Determine the (X, Y) coordinate at the center of the cell enclosing the given text.  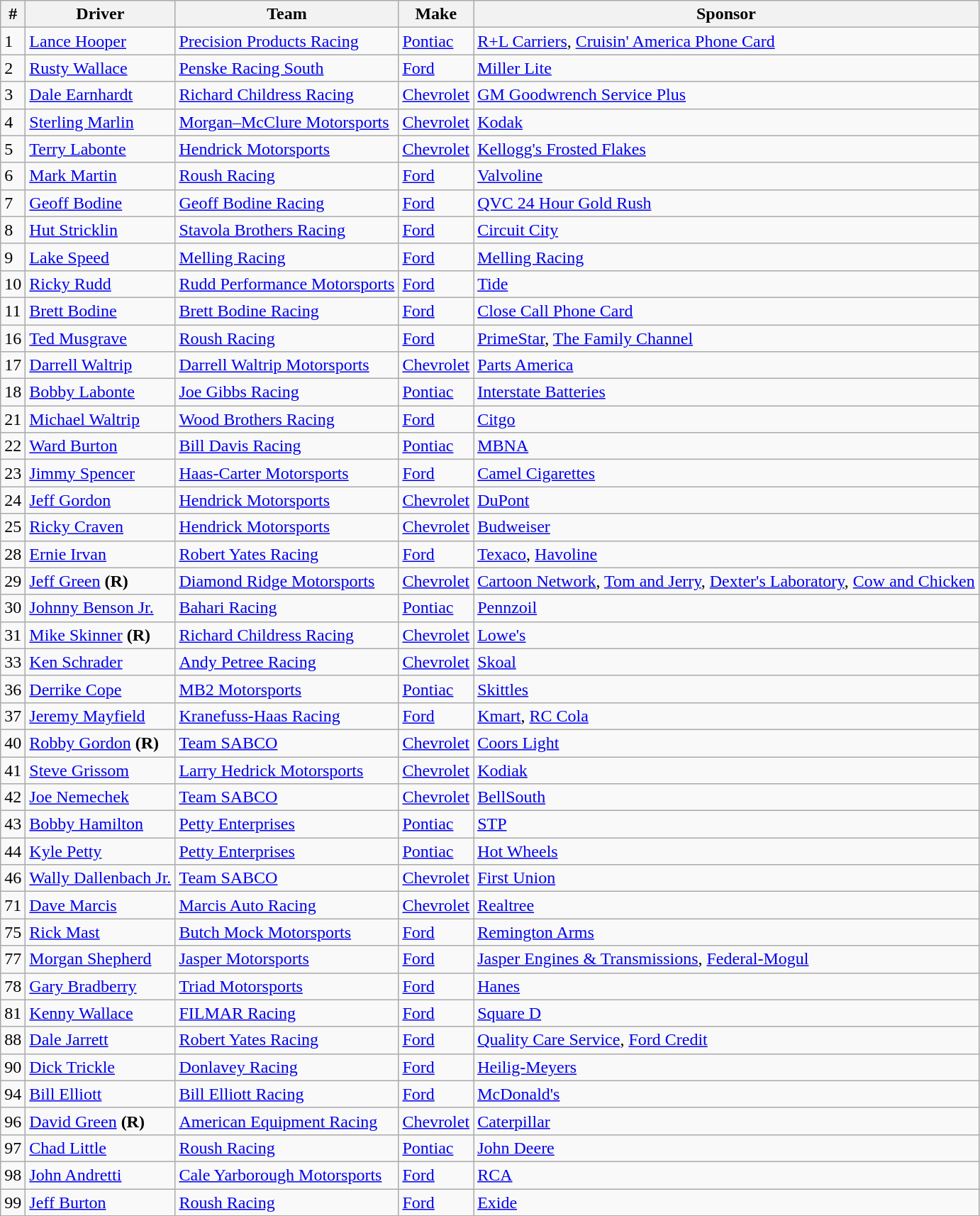
Caterpillar (726, 1121)
Ernie Irvan (101, 554)
Brett Bodine (101, 311)
Texaco, Havoline (726, 554)
Terry Labonte (101, 149)
11 (13, 311)
Darrell Waltrip (101, 365)
Lowe's (726, 635)
PrimeStar, The Family Channel (726, 338)
44 (13, 851)
3 (13, 95)
Ricky Craven (101, 527)
Jeff Green (R) (101, 581)
Jasper Motorsports (286, 959)
Kyle Petty (101, 851)
33 (13, 662)
Jasper Engines & Transmissions, Federal-Mogul (726, 959)
Cale Yarborough Motorsports (286, 1175)
Kenny Wallace (101, 1013)
Skittles (726, 689)
Haas-Carter Motorsports (286, 473)
16 (13, 338)
DuPont (726, 500)
Make (436, 14)
6 (13, 176)
40 (13, 743)
18 (13, 392)
Square D (726, 1013)
Jeff Burton (101, 1203)
98 (13, 1175)
McDonald's (726, 1094)
Wood Brothers Racing (286, 419)
22 (13, 446)
Wally Dallenbach Jr. (101, 878)
Hanes (726, 986)
29 (13, 581)
Johnny Benson Jr. (101, 608)
Butch Mock Motorsports (286, 932)
Morgan Shepherd (101, 959)
STP (726, 824)
41 (13, 770)
46 (13, 878)
Sponsor (726, 14)
Dale Earnhardt (101, 95)
Marcis Auto Racing (286, 905)
Parts America (726, 365)
Mike Skinner (R) (101, 635)
Jeremy Mayfield (101, 716)
17 (13, 365)
Quality Care Service, Ford Credit (726, 1040)
Triad Motorsports (286, 986)
GM Goodwrench Service Plus (726, 95)
31 (13, 635)
24 (13, 500)
71 (13, 905)
Valvoline (726, 176)
81 (13, 1013)
Heilig-Meyers (726, 1067)
Sterling Marlin (101, 122)
R+L Carriers, Cruisin' America Phone Card (726, 41)
American Equipment Racing (286, 1121)
Lake Speed (101, 257)
Ken Schrader (101, 662)
Ricky Rudd (101, 284)
1 (13, 41)
9 (13, 257)
Pennzoil (726, 608)
Hut Stricklin (101, 230)
Geoff Bodine (101, 203)
Rick Mast (101, 932)
John Deere (726, 1148)
First Union (726, 878)
42 (13, 797)
QVC 24 Hour Gold Rush (726, 203)
99 (13, 1203)
Kodiak (726, 770)
2 (13, 68)
Lance Hooper (101, 41)
Hot Wheels (726, 851)
Dave Marcis (101, 905)
Bobby Labonte (101, 392)
8 (13, 230)
MB2 Motorsports (286, 689)
30 (13, 608)
Larry Hedrick Motorsports (286, 770)
Close Call Phone Card (726, 311)
Brett Bodine Racing (286, 311)
Derrike Cope (101, 689)
77 (13, 959)
Skoal (726, 662)
10 (13, 284)
Budweiser (726, 527)
23 (13, 473)
4 (13, 122)
Bill Elliott (101, 1094)
21 (13, 419)
88 (13, 1040)
Chad Little (101, 1148)
43 (13, 824)
Donlavey Racing (286, 1067)
Jimmy Spencer (101, 473)
BellSouth (726, 797)
90 (13, 1067)
Diamond Ridge Motorsports (286, 581)
Citgo (726, 419)
5 (13, 149)
Rudd Performance Motorsports (286, 284)
Ward Burton (101, 446)
# (13, 14)
Camel Cigarettes (726, 473)
Cartoon Network, Tom and Jerry, Dexter's Laboratory, Cow and Chicken (726, 581)
94 (13, 1094)
Joe Gibbs Racing (286, 392)
Kodak (726, 122)
MBNA (726, 446)
Kellogg's Frosted Flakes (726, 149)
Bill Elliott Racing (286, 1094)
Stavola Brothers Racing (286, 230)
Miller Lite (726, 68)
David Green (R) (101, 1121)
Bahari Racing (286, 608)
Driver (101, 14)
Rusty Wallace (101, 68)
Circuit City (726, 230)
96 (13, 1121)
36 (13, 689)
Precision Products Racing (286, 41)
Team (286, 14)
Realtree (726, 905)
Ted Musgrave (101, 338)
Andy Petree Racing (286, 662)
78 (13, 986)
Remington Arms (726, 932)
Michael Waltrip (101, 419)
Dick Trickle (101, 1067)
Darrell Waltrip Motorsports (286, 365)
Coors Light (726, 743)
Penske Racing South (286, 68)
Steve Grissom (101, 770)
Kmart, RC Cola (726, 716)
Morgan–McClure Motorsports (286, 122)
Joe Nemechek (101, 797)
25 (13, 527)
Exide (726, 1203)
28 (13, 554)
37 (13, 716)
75 (13, 932)
Robby Gordon (R) (101, 743)
Tide (726, 284)
7 (13, 203)
FILMAR Racing (286, 1013)
Bobby Hamilton (101, 824)
Geoff Bodine Racing (286, 203)
Jeff Gordon (101, 500)
Dale Jarrett (101, 1040)
John Andretti (101, 1175)
Interstate Batteries (726, 392)
RCA (726, 1175)
Gary Bradberry (101, 986)
Mark Martin (101, 176)
97 (13, 1148)
Bill Davis Racing (286, 446)
Kranefuss-Haas Racing (286, 716)
